Provide the (X, Y) coordinate of the cell's center where the given text is located.  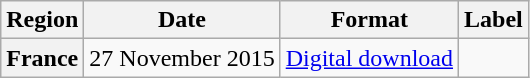
Format (369, 20)
Label (494, 20)
Digital download (369, 58)
27 November 2015 (182, 58)
Date (182, 20)
France (42, 58)
Region (42, 20)
